Identify which cell holds the provided text, then report its (x, y) central coordinate. 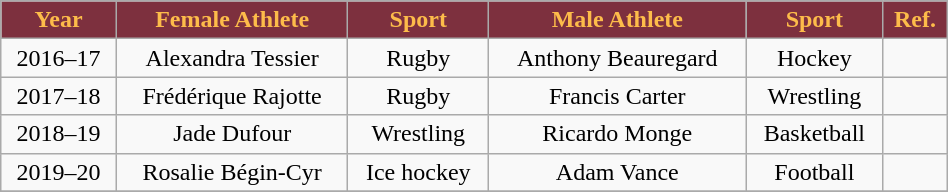
Anthony Beauregard (618, 58)
2018–19 (59, 134)
Basketball (814, 134)
Adam Vance (618, 172)
2016–17 (59, 58)
Female Athlete (232, 20)
Ricardo Monge (618, 134)
2019–20 (59, 172)
Francis Carter (618, 96)
Frédérique Rajotte (232, 96)
Ice hockey (418, 172)
Year (59, 20)
Football (814, 172)
Hockey (814, 58)
Male Athlete (618, 20)
Alexandra Tessier (232, 58)
Rosalie Bégin-Cyr (232, 172)
2017–18 (59, 96)
Jade Dufour (232, 134)
Ref. (916, 20)
